Pinpoint the cell where the given text exists, returning its [X, Y] midpoint coordinate. 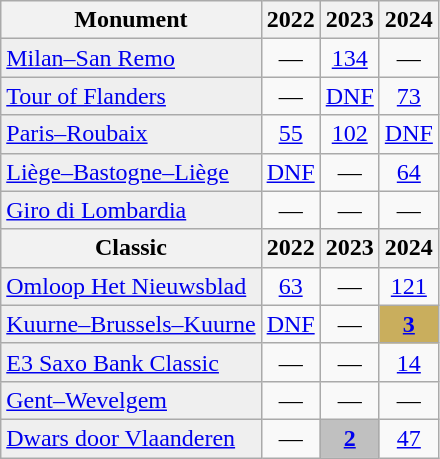
102 [350, 134]
Dwars door Vlaanderen [131, 438]
121 [408, 286]
3 [408, 324]
Paris–Roubaix [131, 134]
73 [408, 96]
Monument [131, 20]
Milan–San Remo [131, 58]
2 [350, 438]
64 [408, 172]
E3 Saxo Bank Classic [131, 362]
14 [408, 362]
55 [290, 134]
63 [290, 286]
Classic [131, 248]
Liège–Bastogne–Liège [131, 172]
47 [408, 438]
134 [350, 58]
Kuurne–Brussels–Kuurne [131, 324]
Giro di Lombardia [131, 210]
Omloop Het Nieuwsblad [131, 286]
Tour of Flanders [131, 96]
Gent–Wevelgem [131, 400]
